Pinpoint the cell where the given text exists, returning its (x, y) midpoint coordinate. 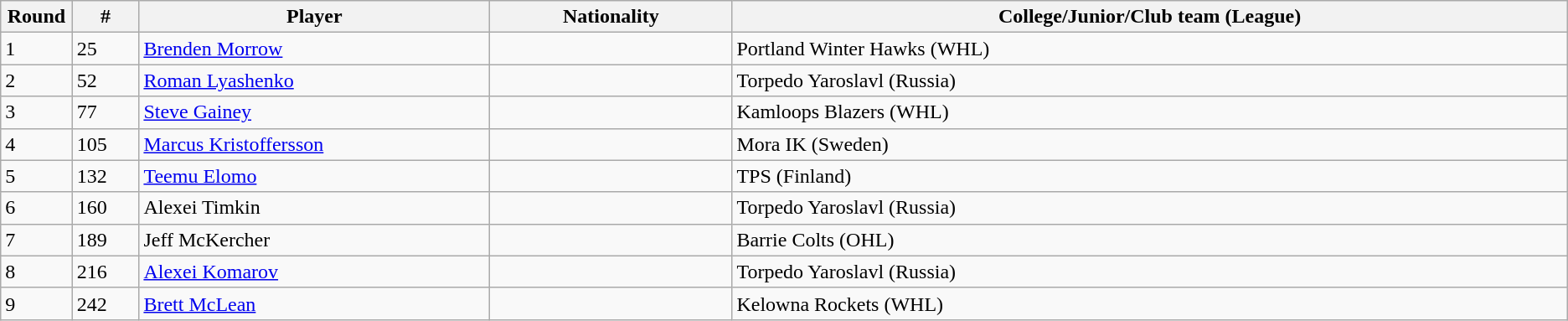
Marcus Kristoffersson (315, 144)
Mora IK (Sweden) (1149, 144)
105 (106, 144)
Barrie Colts (OHL) (1149, 240)
Jeff McKercher (315, 240)
TPS (Finland) (1149, 176)
2 (37, 80)
3 (37, 112)
8 (37, 272)
9 (37, 303)
25 (106, 49)
Kelowna Rockets (WHL) (1149, 303)
College/Junior/Club team (League) (1149, 17)
160 (106, 208)
7 (37, 240)
1 (37, 49)
Roman Lyashenko (315, 80)
52 (106, 80)
132 (106, 176)
Teemu Elomo (315, 176)
Player (315, 17)
# (106, 17)
216 (106, 272)
Steve Gainey (315, 112)
Kamloops Blazers (WHL) (1149, 112)
Brett McLean (315, 303)
4 (37, 144)
189 (106, 240)
Alexei Komarov (315, 272)
Nationality (611, 17)
5 (37, 176)
77 (106, 112)
242 (106, 303)
Portland Winter Hawks (WHL) (1149, 49)
Brenden Morrow (315, 49)
Alexei Timkin (315, 208)
Round (37, 17)
6 (37, 208)
